Provide the [X, Y] coordinate of the cell's center where the given text is located.  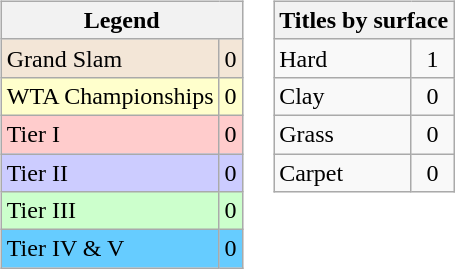
Tier I [110, 134]
Hard [343, 58]
Carpet [343, 173]
Grass [343, 134]
WTA Championships [110, 96]
Tier III [110, 211]
1 [432, 58]
Grand Slam [110, 58]
Titles by surface [364, 20]
Clay [343, 96]
Tier IV & V [110, 249]
Legend [122, 20]
Tier II [110, 173]
